Identify which cell holds the provided text, then report its [x, y] central coordinate. 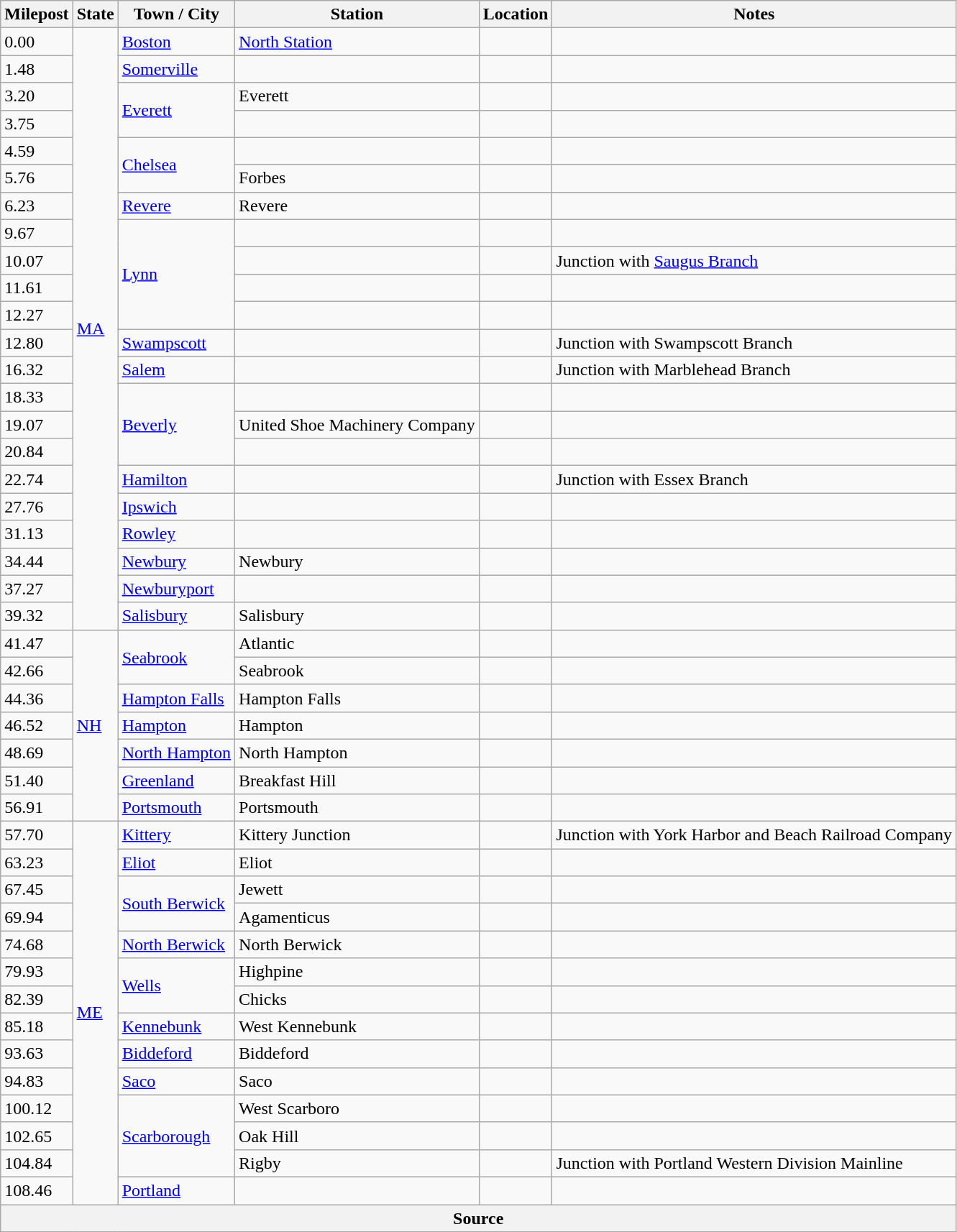
56.91 [37, 808]
1.48 [37, 69]
41.47 [37, 643]
Jewett [357, 890]
104.84 [37, 1163]
16.32 [37, 370]
108.46 [37, 1190]
Chicks [357, 999]
Breakfast Hill [357, 780]
North Station [357, 42]
Kennebunk [176, 1026]
3.20 [37, 96]
18.33 [37, 397]
42.66 [37, 671]
27.76 [37, 507]
37.27 [37, 589]
82.39 [37, 999]
46.52 [37, 725]
12.80 [37, 343]
11.61 [37, 288]
Kittery [176, 835]
Wells [176, 985]
ME [95, 1013]
48.69 [37, 753]
93.63 [37, 1054]
Kittery Junction [357, 835]
12.27 [37, 315]
10.07 [37, 260]
Highpine [357, 972]
Junction with Portland Western Division Mainline [754, 1163]
United Shoe Machinery Company [357, 425]
51.40 [37, 780]
Portland [176, 1190]
69.94 [37, 917]
Rowley [176, 534]
Notes [754, 14]
94.83 [37, 1081]
Lynn [176, 274]
Milepost [37, 14]
31.13 [37, 534]
9.67 [37, 233]
Junction with Swampscott Branch [754, 343]
Boston [176, 42]
Junction with York Harbor and Beach Railroad Company [754, 835]
19.07 [37, 425]
Town / City [176, 14]
44.36 [37, 698]
63.23 [37, 863]
Agamenticus [357, 917]
100.12 [37, 1108]
Junction with Saugus Branch [754, 260]
Scarborough [176, 1136]
67.45 [37, 890]
South Berwick [176, 904]
Greenland [176, 780]
Salem [176, 370]
102.65 [37, 1136]
Oak Hill [357, 1136]
West Kennebunk [357, 1026]
Newburyport [176, 589]
79.93 [37, 972]
Junction with Essex Branch [754, 479]
Atlantic [357, 643]
State [95, 14]
0.00 [37, 42]
Rigby [357, 1163]
Somerville [176, 69]
West Scarboro [357, 1108]
22.74 [37, 479]
Ipswich [176, 507]
20.84 [37, 452]
74.68 [37, 944]
85.18 [37, 1026]
Hamilton [176, 479]
Junction with Marblehead Branch [754, 370]
Source [479, 1218]
4.59 [37, 151]
6.23 [37, 206]
Station [357, 14]
39.32 [37, 616]
Chelsea [176, 165]
Location [516, 14]
Swampscott [176, 343]
NH [95, 725]
3.75 [37, 124]
MA [95, 329]
Forbes [357, 178]
Beverly [176, 425]
57.70 [37, 835]
5.76 [37, 178]
34.44 [37, 561]
